Find where the given text appears and provide that cell's center as (X, Y) coordinate. 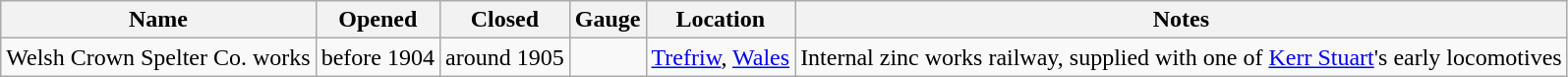
Welsh Crown Spelter Co. works (158, 57)
before 1904 (377, 57)
around 1905 (505, 57)
Opened (377, 20)
Trefriw, Wales (721, 57)
Gauge (608, 20)
Name (158, 20)
Closed (505, 20)
Notes (1182, 20)
Location (721, 20)
Internal zinc works railway, supplied with one of Kerr Stuart's early locomotives (1182, 57)
